For the text-containing cell, return its midpoint in [X, Y] coordinate format. 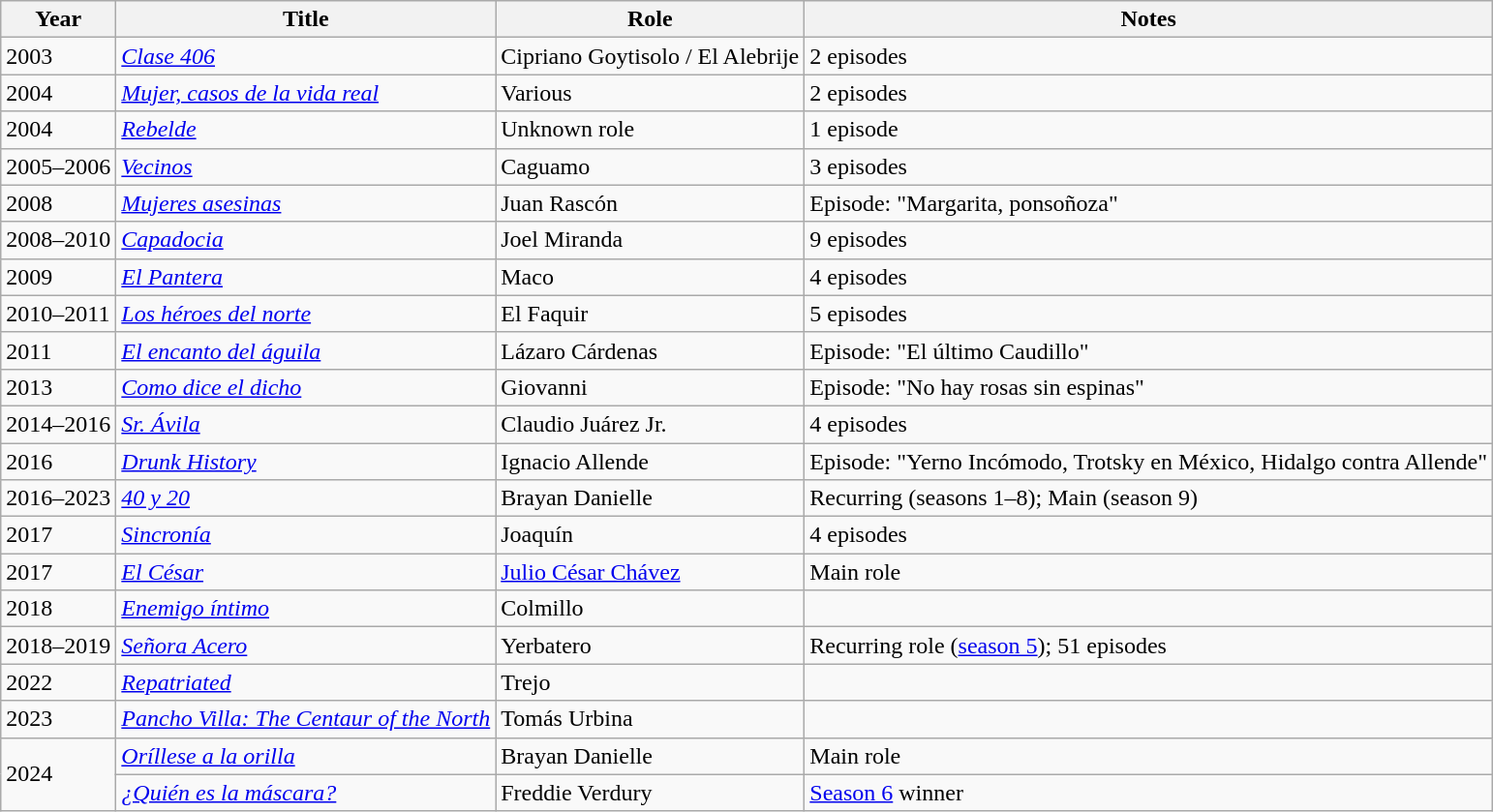
3 episodes [1148, 166]
Episode: "Yerno Incómodo, Trotsky en México, Hidalgo contra Allende" [1148, 462]
2010–2011 [58, 314]
2014–2016 [58, 424]
Yerbatero [651, 646]
Señora Acero [306, 646]
Como dice el dicho [306, 387]
Lázaro Cárdenas [651, 350]
Caguamo [651, 166]
Drunk History [306, 462]
Tomás Urbina [651, 719]
2011 [58, 350]
Sincronía [306, 535]
Unknown role [651, 130]
Notes [1148, 19]
Role [651, 19]
2018–2019 [58, 646]
El Pantera [306, 277]
2016–2023 [58, 498]
Year [58, 19]
Giovanni [651, 387]
Pancho Villa: The Centaur of the North [306, 719]
2018 [58, 609]
Rebelde [306, 130]
2003 [58, 56]
Vecinos [306, 166]
Season 6 winner [1148, 793]
Ignacio Allende [651, 462]
Cipriano Goytisolo / El Alebrije [651, 56]
2008 [58, 203]
2008–2010 [58, 240]
El encanto del águila [306, 350]
Recurring role (season 5); 51 episodes [1148, 646]
9 episodes [1148, 240]
Freddie Verdury [651, 793]
Claudio Juárez Jr. [651, 424]
Mujeres asesinas [306, 203]
Trejo [651, 682]
2013 [58, 387]
2016 [58, 462]
Enemigo íntimo [306, 609]
2022 [58, 682]
1 episode [1148, 130]
Episode: "El último Caudillo" [1148, 350]
40 y 20 [306, 498]
Joaquín [651, 535]
El César [306, 572]
Clase 406 [306, 56]
Sr. Ávila [306, 424]
5 episodes [1148, 314]
2023 [58, 719]
Colmillo [651, 609]
Repatriated [306, 682]
Recurring (seasons 1–8); Main (season 9) [1148, 498]
El Faquir [651, 314]
Episode: "Margarita, ponsoñoza" [1148, 203]
Los héroes del norte [306, 314]
2005–2006 [58, 166]
Julio César Chávez [651, 572]
2009 [58, 277]
Joel Miranda [651, 240]
Various [651, 93]
Capadocia [306, 240]
Juan Rascón [651, 203]
Episode: "No hay rosas sin espinas" [1148, 387]
Mujer, casos de la vida real [306, 93]
2024 [58, 774]
Maco [651, 277]
¿Quién es la máscara? [306, 793]
Oríllese a la orilla [306, 756]
Title [306, 19]
